Identify which cell holds the provided text, then report its (X, Y) central coordinate. 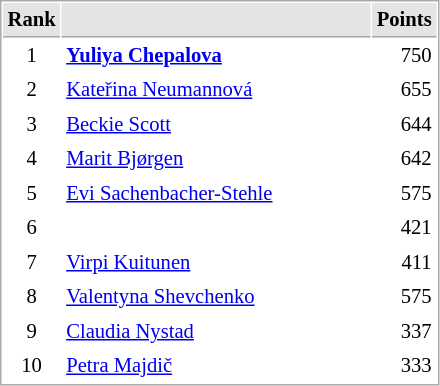
8 (32, 296)
Valentyna Shevchenko (216, 296)
655 (404, 90)
Virpi Kuitunen (216, 262)
3 (32, 124)
642 (404, 158)
Evi Sachenbacher-Stehle (216, 194)
Beckie Scott (216, 124)
421 (404, 228)
6 (32, 228)
7 (32, 262)
Points (404, 20)
4 (32, 158)
Rank (32, 20)
Kateřina Neumannová (216, 90)
333 (404, 366)
9 (32, 332)
644 (404, 124)
Marit Bjørgen (216, 158)
Yuliya Chepalova (216, 56)
2 (32, 90)
Claudia Nystad (216, 332)
10 (32, 366)
750 (404, 56)
337 (404, 332)
411 (404, 262)
5 (32, 194)
1 (32, 56)
Petra Majdič (216, 366)
